Pinpoint the cell where the given text exists, returning its (x, y) midpoint coordinate. 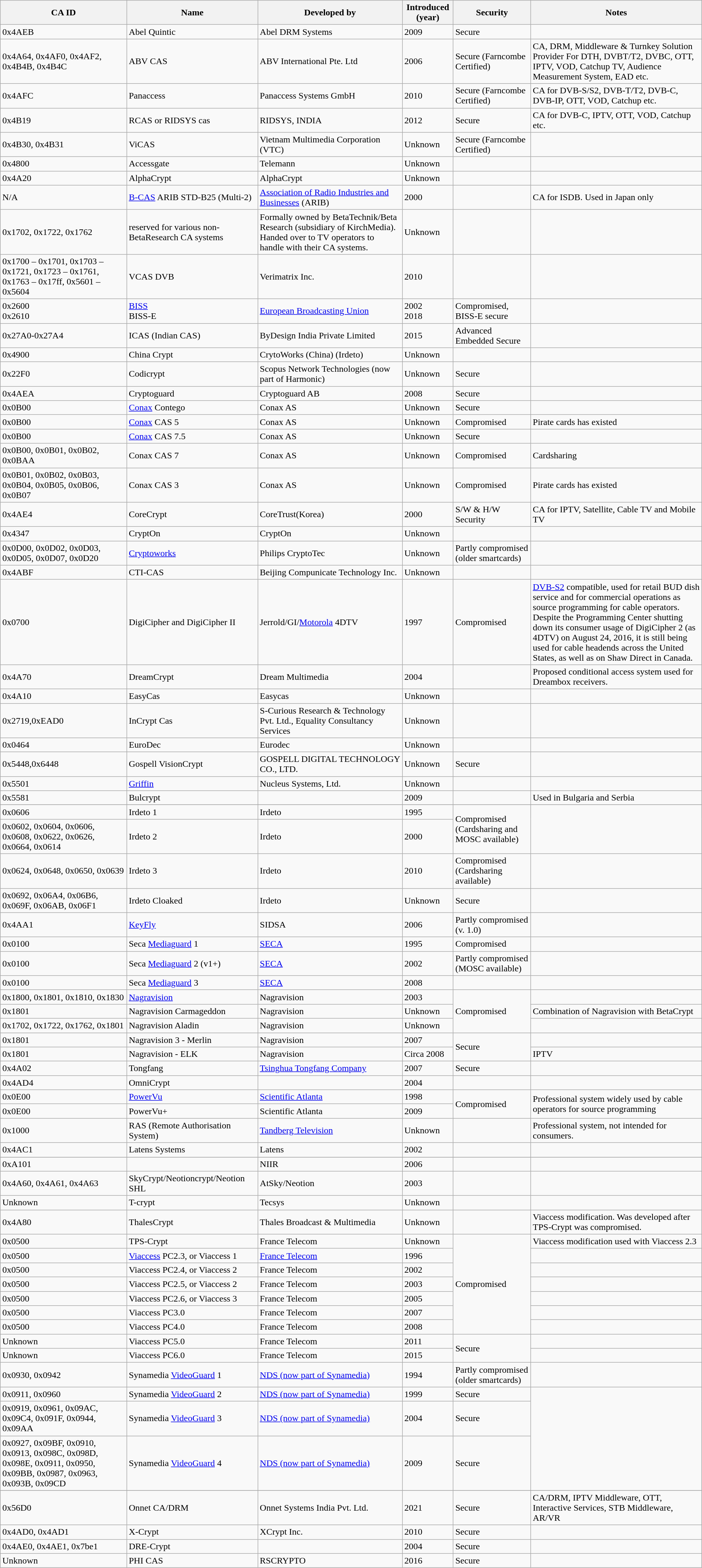
0x0464 (64, 745)
CA for DVB-S/S2, DVB-T/T2, DVB-C, DVB-IP, OTT, VOD, Catchup etc. (616, 96)
Tsinghua Tongfang Company (330, 1068)
0x4347 (64, 534)
Viaccess PC2.6, or Viaccess 3 (192, 1299)
0x4A70 (64, 677)
1998 (428, 1097)
0x4AE4 (64, 514)
0x1800, 0x1801, 0x1810, 0x1830 (64, 997)
CoreCrypt (192, 514)
CrytoWorks (China) (Irdeto) (330, 355)
Professional system, not intended for consumers. (616, 1130)
0x27A0-0x27A4 (64, 335)
0x0919, 0x0961, 0x09AC, 0x09C4, 0x091F, 0x0944, 0x09AA (64, 1418)
2021 (428, 1508)
IPTV (616, 1054)
2016 (428, 1561)
0x4A10 (64, 696)
B-CAS ARIB STD-B25 (Multi-2) (192, 197)
CA for IPTV, Satellite, Cable TV and Mobile TV (616, 514)
Viaccess modification used with Viaccess 2.3 (616, 1241)
CA ID (64, 13)
Seca Mediaguard 2 (v1+) (192, 963)
XCrypt Inc. (330, 1532)
Nagravision 3 - Merlin (192, 1040)
VCAS DVB (192, 277)
KeyFly (192, 925)
Onnet CA/DRM (192, 1508)
Dream Multimedia (330, 677)
0x26000x2610 (64, 311)
ABV CAS (192, 61)
ViCAS (192, 145)
0x0602, 0x0604, 0x0606, 0x0608, 0x0622, 0x0626, 0x0664, 0x0614 (64, 836)
0x4B30, 0x4B31 (64, 145)
CA for ISDB. Used in Japan only (616, 197)
Eurodec (330, 745)
Synamedia VideoGuard 1 (192, 1375)
T-crypt (192, 1203)
Nucleus Systems, Ltd. (330, 784)
ByDesign India Private Limited (330, 335)
0x5501 (64, 784)
Viaccess PC6.0 (192, 1356)
Viaccess PC4.0 (192, 1327)
Vietnam Multimedia Corporation (VTC) (330, 145)
EasyCas (192, 696)
Gospell VisionCrypt (192, 765)
1996 (428, 1255)
0x22F0 (64, 374)
0x4A20 (64, 178)
0x0B00, 0x0B01, 0x0B02, 0x0BAA (64, 456)
0x0606 (64, 812)
0x0624, 0x0648, 0x0650, 0x0639 (64, 871)
Conax CAS 3 (192, 485)
0x56D0 (64, 1508)
RIDSYS, INDIA (330, 120)
DRE-Crypt (192, 1546)
20022018 (428, 311)
0x1000 (64, 1130)
Griffin (192, 784)
Viaccess PC5.0 (192, 1341)
Conax CAS 7 (192, 456)
0x5448,0x6448 (64, 765)
0x4ABF (64, 572)
RCAS or RIDSYS cas (192, 120)
Compromised (Cardsharing available) (492, 871)
China Crypt (192, 355)
Abel DRM Systems (330, 32)
Tecsys (330, 1203)
GOSPELL DIGITAL TECHNOLOGY CO., LTD. (330, 765)
Circa 2008 (428, 1054)
Viaccess PC2.4, or Viaccess 2 (192, 1270)
Name (192, 13)
SIDSA (330, 925)
0x4800 (64, 164)
RAS (Remote Authorisation System) (192, 1130)
S-Curious Research & Technology Pvt. Ltd., Equality Consultancy Services (330, 720)
Compromised, BISS-E secure (492, 311)
Panaccess (192, 96)
Proposed conditional access system used for Dreambox receivers. (616, 677)
Latens Systems (192, 1150)
Formally owned by BetaTechnik/Beta Research (subsidiary of KirchMedia). Handed over to TV operators to handle with their CA systems. (330, 232)
Accessgate (192, 164)
S/W & H/W Security (492, 514)
0x1702, 0x1722, 0x1762 (64, 232)
CA, DRM, Middleware & Turnkey Solution Provider For DTH, DVBT/T2, DVBC, OTT, IPTV, VOD, Catchup TV, Audience Measurement System, EAD etc. (616, 61)
Seca Mediaguard 3 (192, 983)
Verimatrix Inc. (330, 277)
Codicrypt (192, 374)
0x0B01, 0x0B02, 0x0B03, 0x0B04, 0x0B05, 0x0B06, 0x0B07 (64, 485)
Association of Radio Industries and Businesses (ARIB) (330, 197)
Viaccess PC3.0 (192, 1313)
European Broadcasting Union (330, 311)
Partly compromised (v. 1.0) (492, 925)
0x5581 (64, 798)
Easycas (330, 696)
Advanced Embedded Secure (492, 335)
CoreTrust(Korea) (330, 514)
0x1700 – 0x1701, 0x1703 – 0x1721, 0x1723 – 0x1761, 0x1763 – 0x17ff, 0x5601 – 0x5604 (64, 277)
Nagravision Aladin (192, 1025)
Synamedia VideoGuard 4 (192, 1463)
Irdeto 2 (192, 836)
0x4AC1 (64, 1150)
1997 (428, 622)
Developed by (330, 13)
0x0D00, 0x0D02, 0x0D03, 0x0D05, 0x0D07, 0x0D20 (64, 553)
Conax CAS 5 (192, 422)
0x4AD4 (64, 1083)
Onnet Systems India Pvt. Ltd. (330, 1508)
Combination of Nagravision with BetaCrypt (616, 1011)
Cryptoguard (192, 393)
AtSky/Neotion (330, 1183)
0x4AEB (64, 32)
2012 (428, 120)
OmniCrypt (192, 1083)
1999 (428, 1394)
Panaccess Systems GmbH (330, 96)
ICAS (Indian CAS) (192, 335)
0x4A02 (64, 1068)
DigiCipher and DigiCipher II (192, 622)
0x4A64, 0x4AF0, 0x4AF2, 0x4B4B, 0x4B4C (64, 61)
2011 (428, 1341)
SkyCrypt/Neotioncrypt/Neotion SHL (192, 1183)
0x4A80 (64, 1222)
Irdeto 3 (192, 871)
Nagravision Carmageddon (192, 1011)
CA for DVB-C, IPTV, OTT, VOD, Catchup etc. (616, 120)
0x2719,0xEAD0 (64, 720)
CTI-CAS (192, 572)
Nagravision - ELK (192, 1054)
InCrypt Cas (192, 720)
0x4AE0, 0x4AE1, 0x7be1 (64, 1546)
Cardsharing (616, 456)
0x4AA1 (64, 925)
BISSBISS-E (192, 311)
0xA101 (64, 1164)
Synamedia VideoGuard 2 (192, 1394)
Used in Bulgaria and Serbia (616, 798)
Beijing Compunicate Technology Inc. (330, 572)
Professional system widely used by cable operators for source programming (616, 1104)
Scopus Network Technologies (now part of Harmonic) (330, 374)
0x4A60, 0x4A61, 0x4A63 (64, 1183)
0x4AFC (64, 96)
ThalesCrypt (192, 1222)
RSCRYPTO (330, 1561)
Seca Mediaguard 1 (192, 944)
Conax Contego (192, 408)
Cryptoworks (192, 553)
CA/DRM, IPTV Middleware, OTT, Interactive Services, STB Middleware, AR/VR (616, 1508)
Latens (330, 1150)
0x0927, 0x09BF, 0x0910, 0x0913, 0x098C, 0x098D, 0x098E, 0x0911, 0x0950, 0x09BB, 0x0987, 0x0963, 0x093B, 0x09CD (64, 1463)
Partly compromised (MOSC available) (492, 963)
Security (492, 13)
0x0700 (64, 622)
2005 (428, 1299)
0x4AD0, 0x4AD1 (64, 1532)
0x4900 (64, 355)
EuroDec (192, 745)
NIIR (330, 1164)
Viaccess PC2.3, or Viaccess 1 (192, 1255)
Irdeto Cloaked (192, 900)
N/A (64, 197)
0x0930, 0x0942 (64, 1375)
PHI CAS (192, 1561)
Thales Broadcast & Multimedia (330, 1222)
0x4AEA (64, 393)
Cryptoguard AB (330, 393)
Philips CryptoTec (330, 553)
PowerVu (192, 1097)
0x4B19 (64, 120)
0x1702, 0x1722, 0x1762, 0x1801 (64, 1025)
ABV International Pte. Ltd (330, 61)
0x0692, 0x06A4, 0x06B6, 0x069F, 0x06AB, 0x06F1 (64, 900)
1994 (428, 1375)
reserved for various non-BetaResearch CA systems (192, 232)
Viaccess modification. Was developed after TPS-Crypt was compromised. (616, 1222)
Conax CAS 7.5 (192, 436)
Introduced (year) (428, 13)
DreamCrypt (192, 677)
TPS-Crypt (192, 1241)
Abel Quintic (192, 32)
Notes (616, 13)
Tandberg Television (330, 1130)
Bulcrypt (192, 798)
Telemann (330, 164)
Viaccess PC2.5, or Viaccess 2 (192, 1284)
PowerVu+ (192, 1111)
Compromised (Cardsharing and MOSC available) (492, 829)
Jerrold/GI/Motorola 4DTV (330, 622)
Irdeto 1 (192, 812)
Synamedia VideoGuard 3 (192, 1418)
X-Crypt (192, 1532)
0x0911, 0x0960 (64, 1394)
Tongfang (192, 1068)
